Detect which cell encompasses the target text, then output its [X, Y] center coordinate. 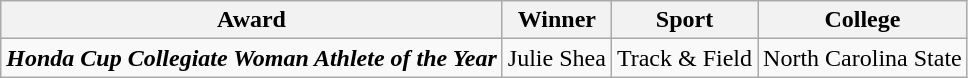
Winner [556, 20]
Julie Shea [556, 58]
Track & Field [684, 58]
Sport [684, 20]
College [863, 20]
North Carolina State [863, 58]
Award [252, 20]
Honda Cup Collegiate Woman Athlete of the Year [252, 58]
